Output the [X, Y] coordinate of the center of the cell containing the given text.  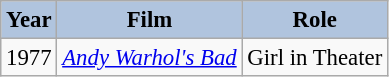
Year [29, 20]
Film [150, 20]
Girl in Theater [315, 58]
Role [315, 20]
1977 [29, 58]
Andy Warhol's Bad [150, 58]
